Return [X, Y] of the center of cell containing provided text 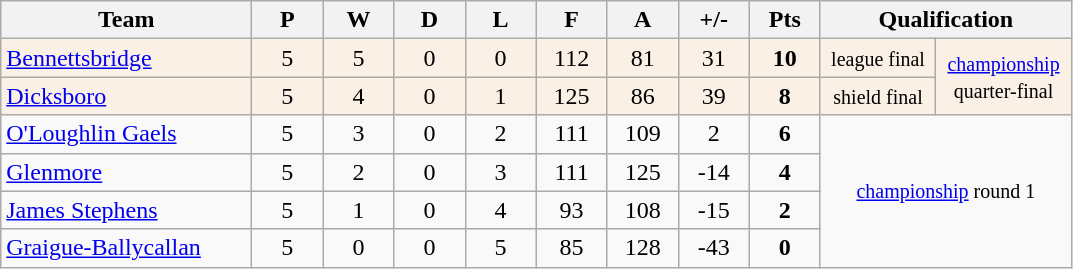
championshipquarter-final [1004, 77]
128 [642, 248]
109 [642, 134]
Glenmore [126, 172]
championship round 1 [946, 191]
Bennettsbridge [126, 58]
10 [784, 58]
Pts [784, 20]
shield final [878, 96]
85 [572, 248]
Dicksboro [126, 96]
league final [878, 58]
-14 [714, 172]
+/- [714, 20]
31 [714, 58]
L [500, 20]
F [572, 20]
-43 [714, 248]
Team [126, 20]
A [642, 20]
93 [572, 210]
Graigue-Ballycallan [126, 248]
8 [784, 96]
Qualification [946, 20]
6 [784, 134]
112 [572, 58]
39 [714, 96]
81 [642, 58]
P [288, 20]
O'Loughlin Gaels [126, 134]
-15 [714, 210]
W [358, 20]
D [430, 20]
86 [642, 96]
James Stephens [126, 210]
108 [642, 210]
